Identify which cell holds the provided text, then report its [X, Y] central coordinate. 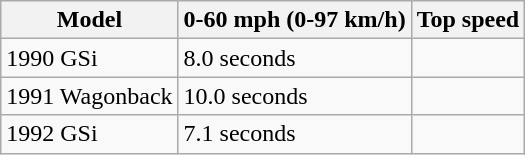
1990 GSi [90, 58]
1991 Wagonback [90, 96]
1992 GSi [90, 134]
Model [90, 20]
Top speed [468, 20]
0-60 mph (0-97 km/h) [294, 20]
10.0 seconds [294, 96]
7.1 seconds [294, 134]
8.0 seconds [294, 58]
